Scan for the cell matching the given text and deliver its (X, Y) coordinate at center. 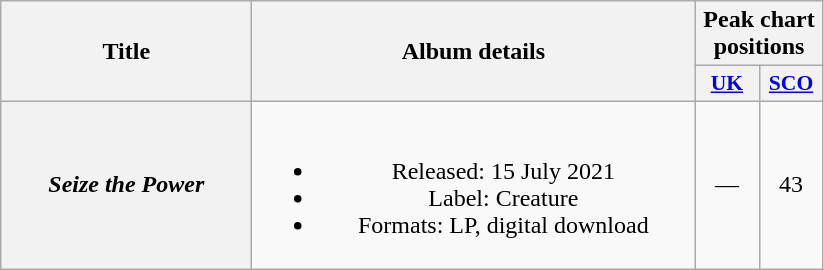
SCO (791, 84)
Title (126, 52)
Peak chart positions (759, 34)
UK (727, 84)
43 (791, 184)
— (727, 184)
Released: 15 July 2021Label: CreatureFormats: LP, digital download (474, 184)
Album details (474, 52)
Seize the Power (126, 184)
